Locate the cell with the specified text and output its [x, y] center coordinate. 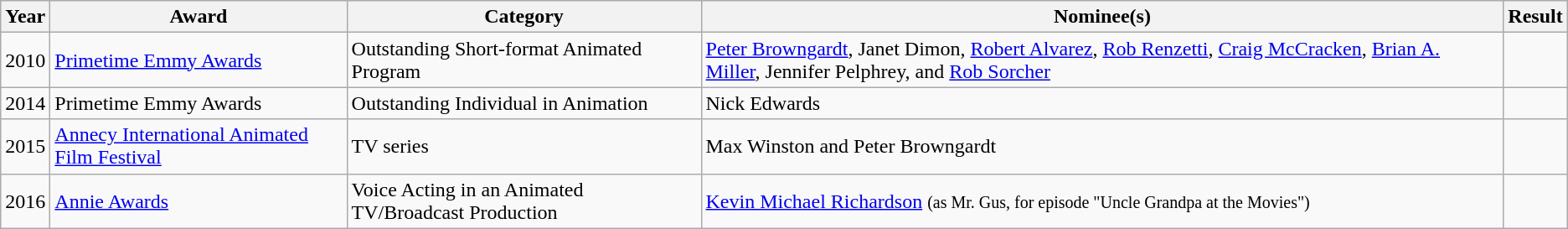
2010 [25, 60]
Nick Edwards [1102, 103]
2016 [25, 201]
Max Winston and Peter Browngardt [1102, 146]
Result [1535, 17]
Outstanding Individual in Animation [524, 103]
Year [25, 17]
2015 [25, 146]
Outstanding Short-format Animated Program [524, 60]
Annie Awards [199, 201]
2014 [25, 103]
Peter Browngardt, Janet Dimon, Robert Alvarez, Rob Renzetti, Craig McCracken, Brian A. Miller, Jennifer Pelphrey, and Rob Sorcher [1102, 60]
Category [524, 17]
Kevin Michael Richardson (as Mr. Gus, for episode "Uncle Grandpa at the Movies") [1102, 201]
TV series [524, 146]
Nominee(s) [1102, 17]
Annecy International Animated Film Festival [199, 146]
Voice Acting in an Animated TV/Broadcast Production [524, 201]
Award [199, 17]
